Locate the cell with the specified text and output its (x, y) center coordinate. 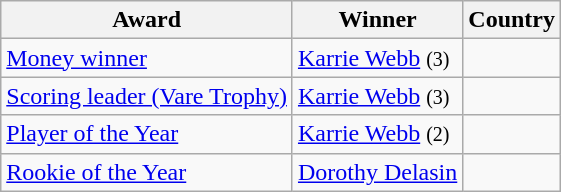
Winner (377, 20)
Dorothy Delasin (377, 172)
Award (147, 20)
Scoring leader (Vare Trophy) (147, 96)
Money winner (147, 58)
Country (512, 20)
Player of the Year (147, 134)
Rookie of the Year (147, 172)
Karrie Webb (2) (377, 134)
